Pinpoint the cell where the given text exists, returning its [X, Y] midpoint coordinate. 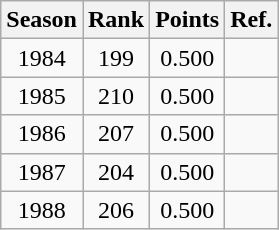
210 [116, 96]
204 [116, 172]
Ref. [252, 20]
1985 [42, 96]
1986 [42, 134]
207 [116, 134]
1988 [42, 210]
Points [188, 20]
1987 [42, 172]
Season [42, 20]
Rank [116, 20]
199 [116, 58]
1984 [42, 58]
206 [116, 210]
